Identify which cell holds the provided text, then report its (X, Y) central coordinate. 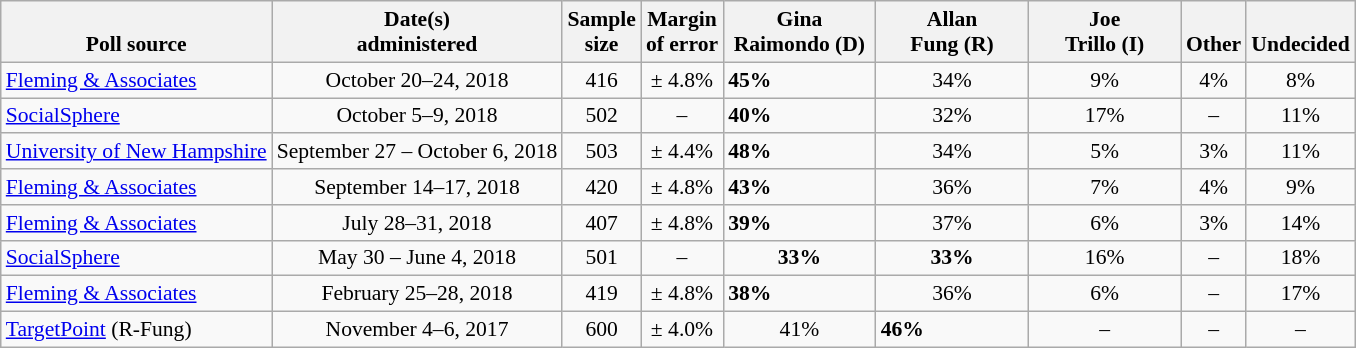
503 (601, 152)
501 (601, 258)
± 4.4% (682, 152)
40% (800, 116)
Poll source (136, 32)
45% (800, 80)
502 (601, 116)
600 (601, 330)
University of New Hampshire (136, 152)
37% (952, 223)
416 (601, 80)
AllanFung (R) (952, 32)
November 4–6, 2017 (418, 330)
32% (952, 116)
September 27 – October 6, 2018 (418, 152)
7% (1104, 187)
September 14–17, 2018 (418, 187)
407 (601, 223)
GinaRaimondo (D) (800, 32)
48% (800, 152)
Marginof error (682, 32)
8% (1300, 80)
Other (1214, 32)
October 5–9, 2018 (418, 116)
5% (1104, 152)
± 4.0% (682, 330)
18% (1300, 258)
43% (800, 187)
Date(s)administered (418, 32)
38% (800, 294)
39% (800, 223)
14% (1300, 223)
October 20–24, 2018 (418, 80)
TargetPoint (R-Fung) (136, 330)
Samplesize (601, 32)
420 (601, 187)
16% (1104, 258)
Undecided (1300, 32)
419 (601, 294)
JoeTrillo (I) (1104, 32)
May 30 – June 4, 2018 (418, 258)
41% (800, 330)
July 28–31, 2018 (418, 223)
February 25–28, 2018 (418, 294)
46% (952, 330)
